Return the [x, y] coordinate for the center point of the cell that contains the specified text.  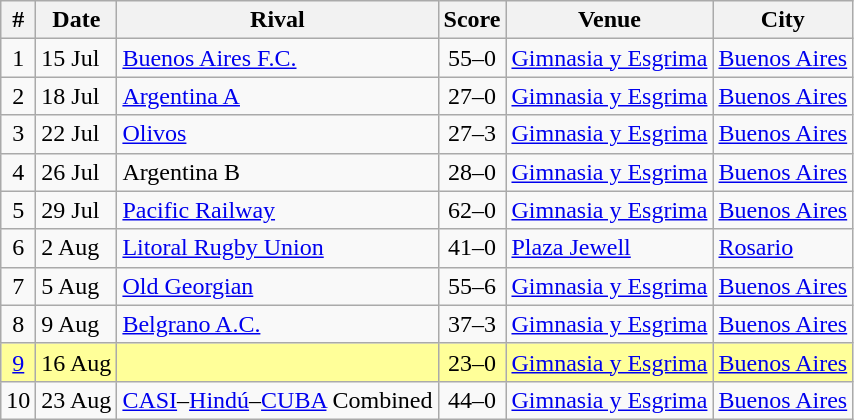
Date [76, 20]
Venue [610, 20]
6 [18, 248]
18 Jul [76, 96]
Score [472, 20]
8 [18, 324]
55–6 [472, 286]
2 Aug [76, 248]
# [18, 20]
Buenos Aires F.C. [278, 58]
Argentina A [278, 96]
41–0 [472, 248]
3 [18, 134]
Olivos [278, 134]
Rival [278, 20]
Plaza Jewell [610, 248]
7 [18, 286]
City [783, 20]
9 Aug [76, 324]
10 [18, 400]
Pacific Railway [278, 210]
23–0 [472, 362]
28–0 [472, 172]
15 Jul [76, 58]
Argentina B [278, 172]
Belgrano A.C. [278, 324]
CASI–Hindú–CUBA Combined [278, 400]
62–0 [472, 210]
44–0 [472, 400]
23 Aug [76, 400]
5 [18, 210]
Rosario [783, 248]
9 [18, 362]
4 [18, 172]
29 Jul [76, 210]
22 Jul [76, 134]
Litoral Rugby Union [278, 248]
55–0 [472, 58]
5 Aug [76, 286]
37–3 [472, 324]
27–3 [472, 134]
16 Aug [76, 362]
27–0 [472, 96]
1 [18, 58]
2 [18, 96]
26 Jul [76, 172]
Old Georgian [278, 286]
